Identify which cell holds the provided text, then report its [x, y] central coordinate. 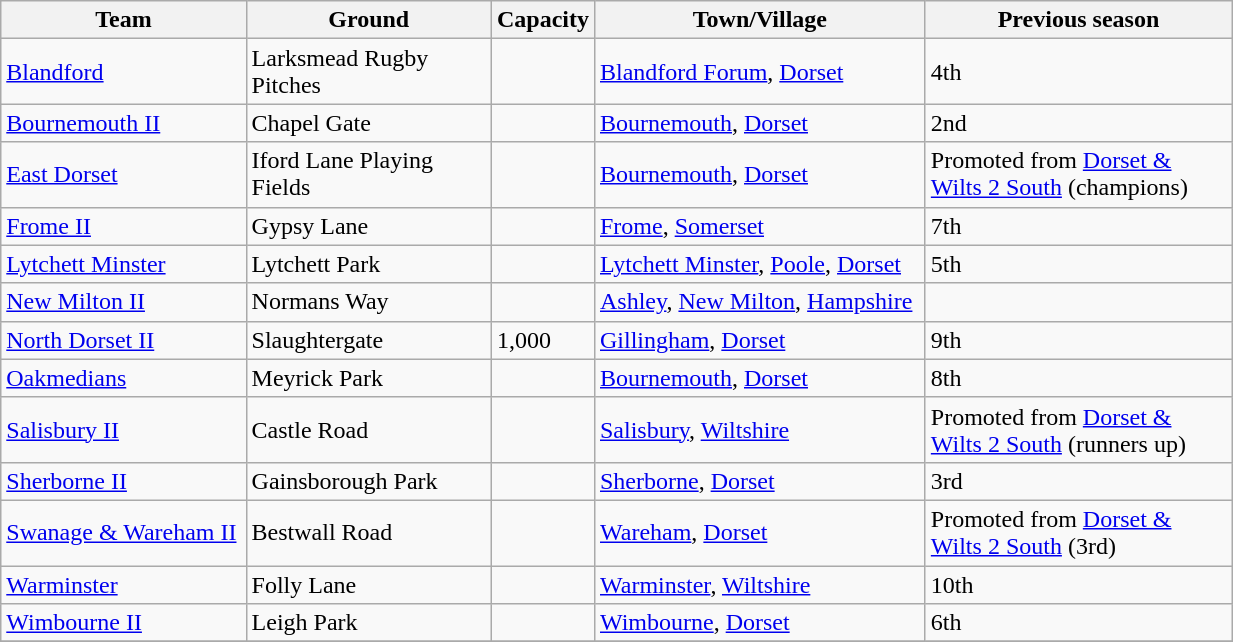
Chapel Gate [368, 123]
Larksmead Rugby Pitches [368, 72]
5th [1078, 264]
Bournemouth II [124, 123]
Iford Lane Playing Fields [368, 174]
2nd [1078, 123]
Castle Road [368, 430]
Oakmedians [124, 378]
Wimbourne, Dorset [760, 623]
Warminster [124, 585]
Bestwall Road [368, 532]
Slaughtergate [368, 340]
Blandford Forum, Dorset [760, 72]
Previous season [1078, 20]
Team [124, 20]
North Dorset II [124, 340]
6th [1078, 623]
9th [1078, 340]
4th [1078, 72]
Promoted from Dorset & Wilts 2 South (champions) [1078, 174]
Lytchett Park [368, 264]
Sherborne, Dorset [760, 481]
Warminster, Wiltshire [760, 585]
Meyrick Park [368, 378]
Promoted from Dorset & Wilts 2 South (runners up) [1078, 430]
Gypsy Lane [368, 226]
Wareham, Dorset [760, 532]
Blandford [124, 72]
Frome II [124, 226]
Normans Way [368, 302]
8th [1078, 378]
Ground [368, 20]
Swanage & Wareham II [124, 532]
Salisbury, Wiltshire [760, 430]
Folly Lane [368, 585]
Town/Village [760, 20]
10th [1078, 585]
Lytchett Minster [124, 264]
Salisbury II [124, 430]
Gillingham, Dorset [760, 340]
Leigh Park [368, 623]
Frome, Somerset [760, 226]
Lytchett Minster, Poole, Dorset [760, 264]
3rd [1078, 481]
New Milton II [124, 302]
Ashley, New Milton, Hampshire [760, 302]
7th [1078, 226]
Capacity [542, 20]
1,000 [542, 340]
Sherborne II [124, 481]
Gainsborough Park [368, 481]
Wimbourne II [124, 623]
East Dorset [124, 174]
Promoted from Dorset & Wilts 2 South (3rd) [1078, 532]
